Return the (x, y) coordinate for the center point of the cell that contains the specified text.  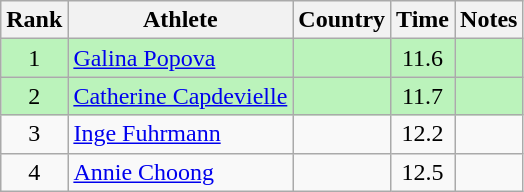
Rank (34, 20)
Athlete (180, 20)
Country (342, 20)
12.5 (423, 172)
Catherine Capdevielle (180, 96)
Galina Popova (180, 58)
Annie Choong (180, 172)
Notes (489, 20)
11.7 (423, 96)
Inge Fuhrmann (180, 134)
2 (34, 96)
11.6 (423, 58)
4 (34, 172)
12.2 (423, 134)
Time (423, 20)
3 (34, 134)
1 (34, 58)
